For the text-containing cell, return its midpoint in (x, y) coordinate format. 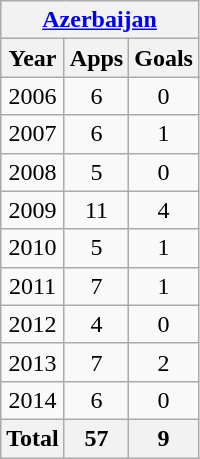
Total (33, 438)
2010 (33, 248)
2008 (33, 172)
Year (33, 58)
Goals (164, 58)
2014 (33, 400)
2011 (33, 286)
Azerbaijan (100, 20)
2007 (33, 134)
Apps (96, 58)
2009 (33, 210)
2013 (33, 362)
2006 (33, 96)
57 (96, 438)
2 (164, 362)
11 (96, 210)
9 (164, 438)
2012 (33, 324)
